Return the [x, y] coordinate for the center point of the cell that contains the specified text.  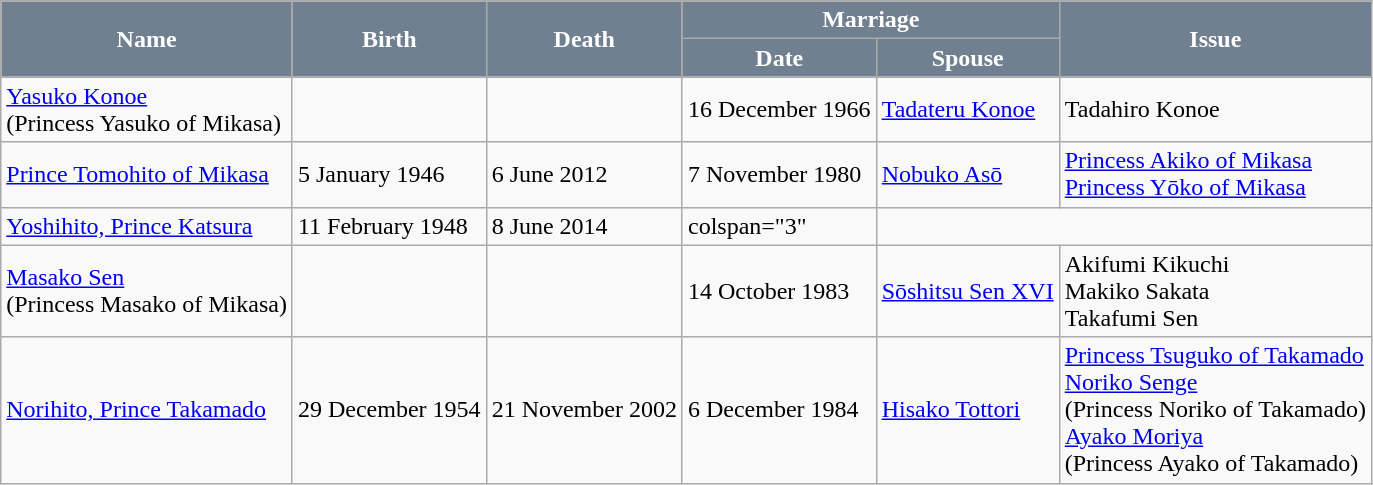
Name [147, 39]
Hisako Tottori [968, 410]
21 November 2002 [584, 410]
Date [779, 58]
11 February 1948 [389, 226]
14 October 1983 [779, 291]
29 December 1954 [389, 410]
Sōshitsu Sen XVI [968, 291]
6 December 1984 [779, 410]
8 June 2014 [584, 226]
Nobuko Asō [968, 174]
Princess Tsuguko of TakamadoNoriko Senge(Princess Noriko of Takamado)Ayako Moriya(Princess Ayako of Takamado) [1215, 410]
Yoshihito, Prince Katsura [147, 226]
7 November 1980 [779, 174]
Death [584, 39]
colspan="3" [779, 226]
Issue [1215, 39]
Masako Sen(Princess Masako of Mikasa) [147, 291]
5 January 1946 [389, 174]
Akifumi KikuchiMakiko SakataTakafumi Sen [1215, 291]
Princess Akiko of MikasaPrincess Yōko of Mikasa [1215, 174]
Tadateru Konoe [968, 110]
Birth [389, 39]
Prince Tomohito of Mikasa [147, 174]
Spouse [968, 58]
Tadahiro Konoe [1215, 110]
Yasuko Konoe(Princess Yasuko of Mikasa) [147, 110]
Marriage [870, 20]
6 June 2012 [584, 174]
Norihito, Prince Takamado [147, 410]
16 December 1966 [779, 110]
